From the cell containing the given text, extract its center point as (X, Y) coordinate. 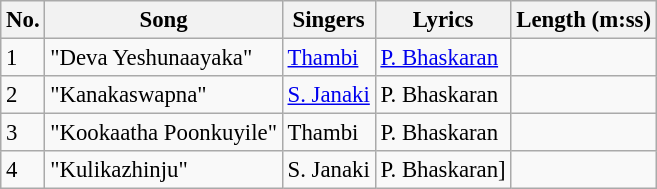
4 (23, 170)
3 (23, 133)
2 (23, 95)
No. (23, 20)
"Deva Yeshunaayaka" (164, 58)
Song (164, 20)
Lyrics (443, 20)
P. Bhaskaran] (443, 170)
"Kookaatha Poonkuyile" (164, 133)
"Kanakaswapna" (164, 95)
Singers (328, 20)
1 (23, 58)
"Kulikazhinju" (164, 170)
Length (m:ss) (584, 20)
